Return (x, y) of the center of cell containing provided text 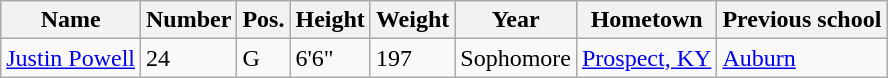
197 (412, 58)
Auburn (802, 58)
24 (189, 58)
Year (516, 20)
Name (71, 20)
Weight (412, 20)
Number (189, 20)
Prospect, KY (646, 58)
Justin Powell (71, 58)
Hometown (646, 20)
6'6" (330, 58)
Sophomore (516, 58)
G (264, 58)
Pos. (264, 20)
Previous school (802, 20)
Height (330, 20)
